Return the (X, Y) coordinate for the center point of the cell that contains the specified text.  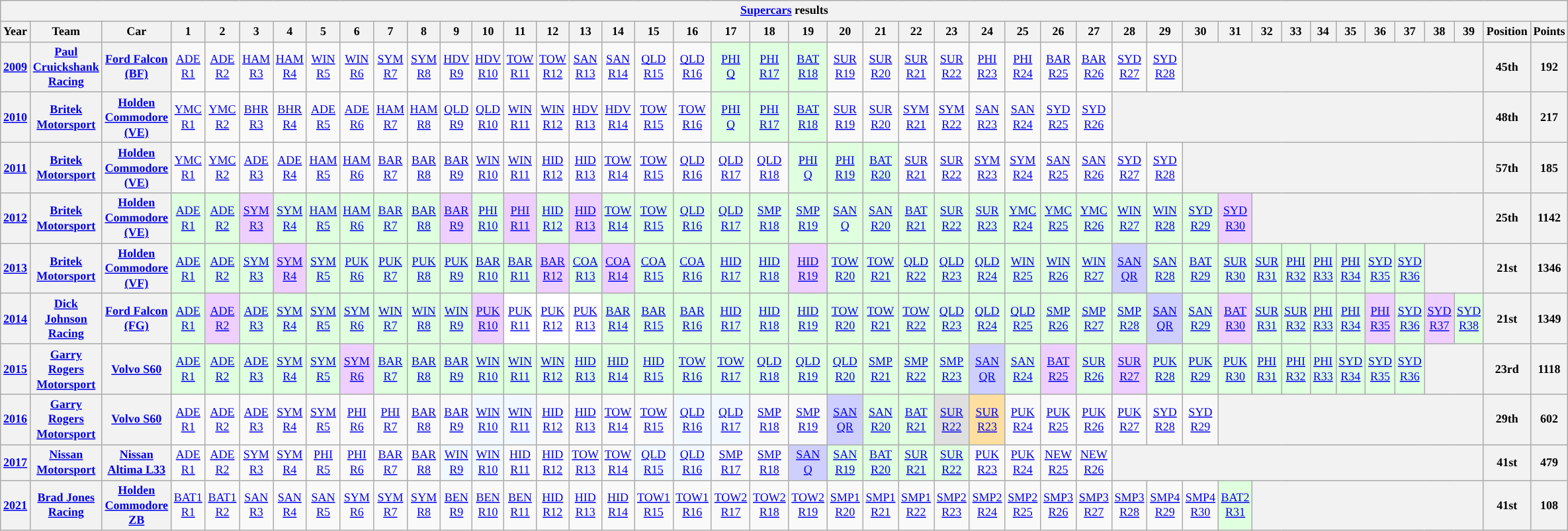
NEWR26 (1094, 462)
35 (1351, 32)
1346 (1549, 268)
HIDR11 (520, 462)
2014 (16, 319)
SANR28 (1165, 268)
SYDR38 (1469, 319)
SURR32 (1296, 319)
HDVR10 (488, 67)
34 (1323, 32)
Car (136, 32)
QLDR10 (488, 117)
PUKR8 (423, 268)
2 (222, 32)
SMP3R28 (1129, 505)
BENR11 (520, 505)
2017 (16, 462)
Dick Johnson Racing (66, 319)
17 (730, 32)
2012 (16, 218)
32 (1267, 32)
TOW1R15 (654, 505)
HIDR15 (654, 369)
PUKR25 (1059, 419)
PHIR23 (987, 67)
QLDR19 (808, 369)
SMPR21 (881, 369)
192 (1549, 67)
479 (1549, 462)
SYMR21 (916, 117)
1 (188, 32)
WINR7 (390, 319)
185 (1549, 167)
SMP4R29 (1165, 505)
SMP4R30 (1201, 505)
PHIR24 (1023, 67)
PUKR27 (1129, 419)
PHIR10 (488, 218)
4 (290, 32)
HAMR3 (257, 67)
25 (1023, 32)
COAR15 (654, 268)
1118 (1549, 369)
PHIR7 (390, 419)
TOW2R17 (730, 505)
BARR25 (1059, 67)
SMPR27 (1094, 319)
PUKR6 (357, 268)
SMPR23 (952, 369)
ADER5 (323, 117)
26 (1059, 32)
YMCR24 (1023, 218)
Ford Falcon (BF) (136, 67)
WINR28 (1165, 218)
SANR29 (1201, 319)
Year (16, 32)
TOWR12 (553, 67)
SANR4 (290, 505)
BARR15 (654, 319)
29th (1507, 419)
SYMR22 (952, 117)
QLDR22 (916, 268)
2016 (16, 419)
COAR16 (692, 268)
2009 (16, 67)
45th (1507, 67)
38 (1440, 32)
SMPR22 (916, 369)
HDVR13 (585, 117)
Nissan Motorsport (66, 462)
TOWR11 (520, 67)
Position (1507, 32)
11 (520, 32)
WINR5 (323, 67)
BAT1R1 (188, 505)
602 (1549, 419)
108 (1549, 505)
SMPR28 (1129, 319)
Holden Commodore (VF) (136, 268)
PUKR11 (520, 319)
Brad Jones Racing (66, 505)
PUKR26 (1094, 419)
SMP3R27 (1094, 505)
SMP2R23 (952, 505)
SYDR30 (1235, 218)
24 (987, 32)
PUKR10 (488, 319)
PHIR5 (323, 462)
7 (390, 32)
3 (257, 32)
PHIR11 (520, 218)
WINR8 (423, 319)
2010 (16, 117)
25th (1507, 218)
ADER4 (290, 167)
BATR29 (1201, 268)
SANR26 (1094, 167)
Supercars results (785, 11)
12 (553, 32)
HAMR7 (390, 117)
10 (488, 32)
SYDR34 (1351, 369)
YMCR26 (1094, 218)
HAMR8 (423, 117)
PHIR35 (1380, 319)
37 (1409, 32)
PUKR12 (553, 319)
22 (916, 32)
5 (323, 32)
6 (357, 32)
TOW1R16 (692, 505)
TOW2R19 (808, 505)
WINR26 (1059, 268)
Ford Falcon (FG) (136, 319)
217 (1549, 117)
19 (808, 32)
23rd (1507, 369)
BARR12 (553, 268)
ADER6 (357, 117)
27 (1094, 32)
QLDR20 (845, 369)
SANR13 (585, 67)
BARR10 (488, 268)
13 (585, 32)
YMCR25 (1059, 218)
BAT1R2 (222, 505)
SURR27 (1129, 369)
SANR25 (1059, 167)
16 (692, 32)
SYDR26 (1094, 117)
SANR3 (257, 505)
8 (423, 32)
TOWR17 (730, 369)
SYMR24 (1023, 167)
18 (769, 32)
SMP1R22 (916, 505)
BENR10 (488, 505)
36 (1380, 32)
48th (1507, 117)
21 (881, 32)
TOW2R18 (769, 505)
TOWR13 (585, 462)
HDVR14 (618, 117)
BENR9 (457, 505)
Nissan Altima L33 (136, 462)
BHRR3 (257, 117)
SMPR17 (730, 462)
SMP3R26 (1059, 505)
BAT2R31 (1235, 505)
HDVR9 (457, 67)
SANR23 (987, 117)
BATR30 (1235, 319)
1142 (1549, 218)
SYDR25 (1059, 117)
SYDR37 (1440, 319)
PUKR9 (457, 268)
WINR25 (1023, 268)
SURR26 (1094, 369)
2011 (16, 167)
Paul Cruickshank Racing (66, 67)
2021 (16, 505)
23 (952, 32)
1349 (1549, 319)
28 (1129, 32)
SMP1R21 (881, 505)
SMP2R24 (987, 505)
HAMR4 (290, 67)
QLDR9 (457, 117)
SMP2R25 (1023, 505)
BARR16 (692, 319)
BARR14 (618, 319)
QLDR25 (1023, 319)
PHIR31 (1267, 369)
29 (1165, 32)
PHIR19 (845, 167)
PUKR28 (1165, 369)
SURR30 (1235, 268)
SANR19 (845, 462)
31 (1235, 32)
BARR26 (1094, 67)
33 (1296, 32)
SANR14 (618, 67)
15 (654, 32)
14 (618, 32)
PUKR7 (390, 268)
PUKR29 (1201, 369)
9 (457, 32)
BHRR4 (290, 117)
BARR11 (520, 268)
SANR5 (323, 505)
SMPR26 (1059, 319)
SMP1R20 (845, 505)
PUKR23 (987, 462)
NEWR25 (1059, 462)
COAR13 (585, 268)
Team (66, 32)
2015 (16, 369)
20 (845, 32)
TOWR22 (916, 319)
PUKR30 (1235, 369)
Holden Commodore ZB (136, 505)
2013 (16, 268)
WINR6 (357, 67)
COAR14 (618, 268)
30 (1201, 32)
57th (1507, 167)
BATR25 (1059, 369)
39 (1469, 32)
SYMR23 (987, 167)
Points (1549, 32)
PUKR13 (585, 319)
